Output the (X, Y) coordinate of the center of the cell containing the given text.  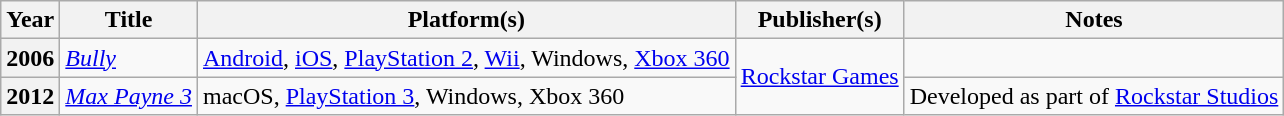
2006 (30, 58)
Android, iOS, PlayStation 2, Wii, Windows, Xbox 360 (466, 58)
Year (30, 20)
macOS, PlayStation 3, Windows, Xbox 360 (466, 96)
Developed as part of Rockstar Studios (1094, 96)
Notes (1094, 20)
Platform(s) (466, 20)
Max Payne 3 (129, 96)
Title (129, 20)
Publisher(s) (820, 20)
Bully (129, 58)
Rockstar Games (820, 77)
2012 (30, 96)
